Identify which cell holds the provided text, then report its (x, y) central coordinate. 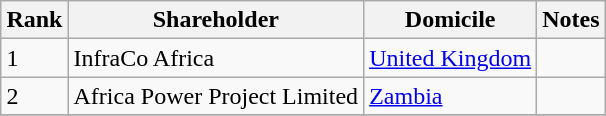
Rank (34, 20)
Zambia (450, 96)
Domicile (450, 20)
InfraCo Africa (216, 58)
2 (34, 96)
Notes (571, 20)
Shareholder (216, 20)
Africa Power Project Limited (216, 96)
United Kingdom (450, 58)
1 (34, 58)
